For the text-containing cell, return its midpoint in [X, Y] coordinate format. 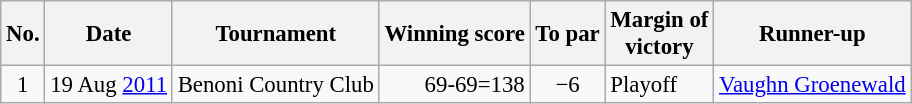
69-69=138 [454, 85]
Playoff [660, 85]
No. [23, 34]
Runner-up [812, 34]
19 Aug 2011 [108, 85]
Date [108, 34]
1 [23, 85]
Vaughn Groenewald [812, 85]
Tournament [276, 34]
−6 [568, 85]
Margin ofvictory [660, 34]
Winning score [454, 34]
Benoni Country Club [276, 85]
To par [568, 34]
